Provide the [X, Y] coordinate of the cell's center where the given text is located.  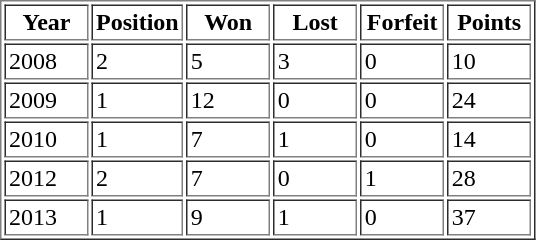
2010 [46, 140]
Position [138, 22]
2009 [46, 100]
24 [489, 100]
2013 [46, 218]
14 [489, 140]
12 [228, 100]
Lost [315, 22]
5 [228, 62]
Year [46, 22]
2008 [46, 62]
28 [489, 178]
10 [489, 62]
9 [228, 218]
Forfeit [402, 22]
3 [315, 62]
37 [489, 218]
Won [228, 22]
2012 [46, 178]
Points [489, 22]
